Output the (X, Y) coordinate of the center of the cell containing the given text.  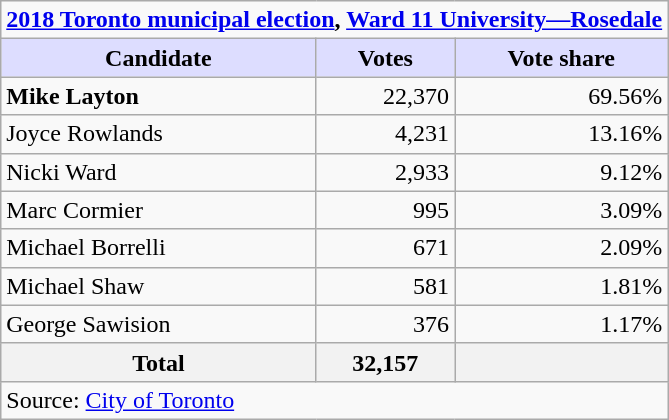
32,157 (386, 362)
2018 Toronto municipal election, Ward 11 University—Rosedale (334, 20)
671 (386, 248)
1.17% (562, 324)
2.09% (562, 248)
Marc Cormier (158, 210)
69.56% (562, 96)
2,933 (386, 172)
Vote share (562, 58)
581 (386, 286)
Source: City of Toronto (334, 400)
13.16% (562, 134)
Total (158, 362)
Joyce Rowlands (158, 134)
Nicki Ward (158, 172)
3.09% (562, 210)
9.12% (562, 172)
4,231 (386, 134)
Votes (386, 58)
Candidate (158, 58)
Mike Layton (158, 96)
1.81% (562, 286)
Michael Shaw (158, 286)
George Sawision (158, 324)
995 (386, 210)
22,370 (386, 96)
376 (386, 324)
Michael Borrelli (158, 248)
